Determine the [X, Y] coordinate at the center of the cell enclosing the given text.  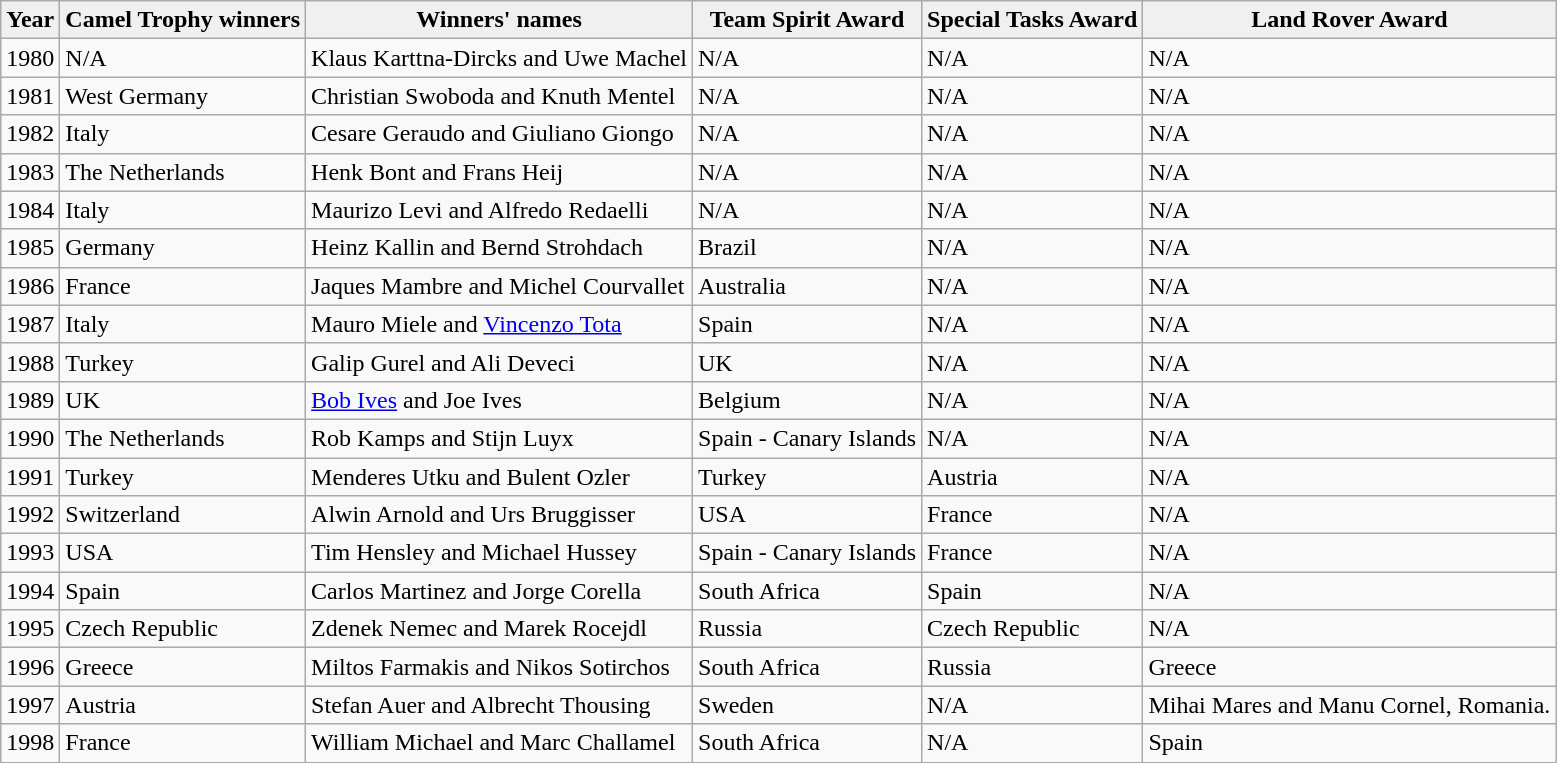
1985 [30, 248]
Klaus Karttna-Dircks and Uwe Machel [500, 58]
Brazil [808, 248]
Christian Swoboda and Knuth Mentel [500, 96]
1995 [30, 629]
Land Rover Award [1350, 20]
Special Tasks Award [1032, 20]
1983 [30, 172]
Jaques Mambre and Michel Courvallet [500, 286]
1980 [30, 58]
Team Spirit Award [808, 20]
West Germany [183, 96]
Henk Bont and Frans Heij [500, 172]
1989 [30, 400]
Switzerland [183, 515]
Heinz Kallin and Bernd Strohdach [500, 248]
Mauro Miele and Vincenzo Tota [500, 324]
Year [30, 20]
1987 [30, 324]
1992 [30, 515]
Miltos Farmakis and Nikos Sotirchos [500, 667]
1982 [30, 134]
1984 [30, 210]
Belgium [808, 400]
Carlos Martinez and Jorge Corella [500, 591]
Camel Trophy winners [183, 20]
Galip Gurel and Ali Deveci [500, 362]
1997 [30, 705]
1988 [30, 362]
Maurizo Levi and Alfredo Redaelli [500, 210]
1998 [30, 743]
Menderes Utku and Bulent Ozler [500, 477]
Zdenek Nemec and Marek Rocejdl [500, 629]
Australia [808, 286]
Tim Hensley and Michael Hussey [500, 553]
1990 [30, 438]
William Michael and Marc Challamel [500, 743]
1993 [30, 553]
Rob Kamps and Stijn Luyx [500, 438]
Cesare Geraudo and Giuliano Giongo [500, 134]
Bob Ives and Joe Ives [500, 400]
1986 [30, 286]
Sweden [808, 705]
1996 [30, 667]
Winners' names [500, 20]
1994 [30, 591]
Germany [183, 248]
Stefan Auer and Albrecht Thousing [500, 705]
Alwin Arnold and Urs Bruggisser [500, 515]
Mihai Mares and Manu Cornel, Romania. [1350, 705]
1991 [30, 477]
1981 [30, 96]
